Scan for the cell matching the given text and deliver its [x, y] coordinate at center. 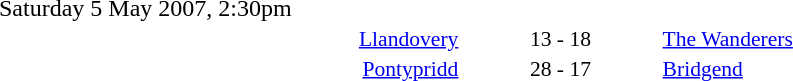
13 - 18 [560, 38]
